Search for the cell housing the specified text and yield its [x, y] center coordinate. 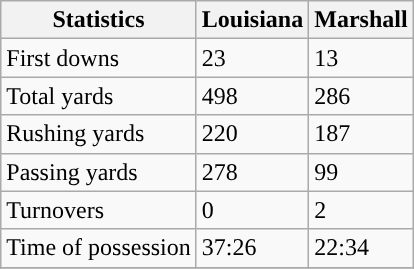
Statistics [99, 20]
99 [361, 172]
Time of possession [99, 248]
286 [361, 96]
23 [252, 58]
Louisiana [252, 20]
13 [361, 58]
Total yards [99, 96]
First downs [99, 58]
0 [252, 210]
220 [252, 134]
278 [252, 172]
498 [252, 96]
Rushing yards [99, 134]
Marshall [361, 20]
Turnovers [99, 210]
Passing yards [99, 172]
22:34 [361, 248]
2 [361, 210]
187 [361, 134]
37:26 [252, 248]
